Return the [x, y] coordinate for the center point of the cell that contains the specified text.  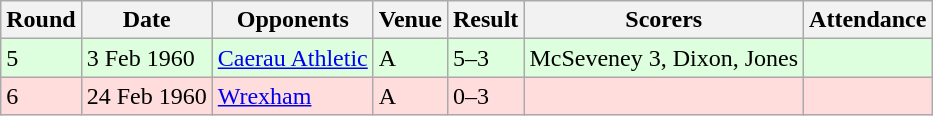
McSeveney 3, Dixon, Jones [664, 58]
5 [41, 58]
Date [146, 20]
Opponents [292, 20]
6 [41, 96]
5–3 [485, 58]
Scorers [664, 20]
Wrexham [292, 96]
3 Feb 1960 [146, 58]
Caerau Athletic [292, 58]
Attendance [868, 20]
Round [41, 20]
Venue [410, 20]
Result [485, 20]
0–3 [485, 96]
24 Feb 1960 [146, 96]
